Identify which cell holds the provided text, then report its [X, Y] central coordinate. 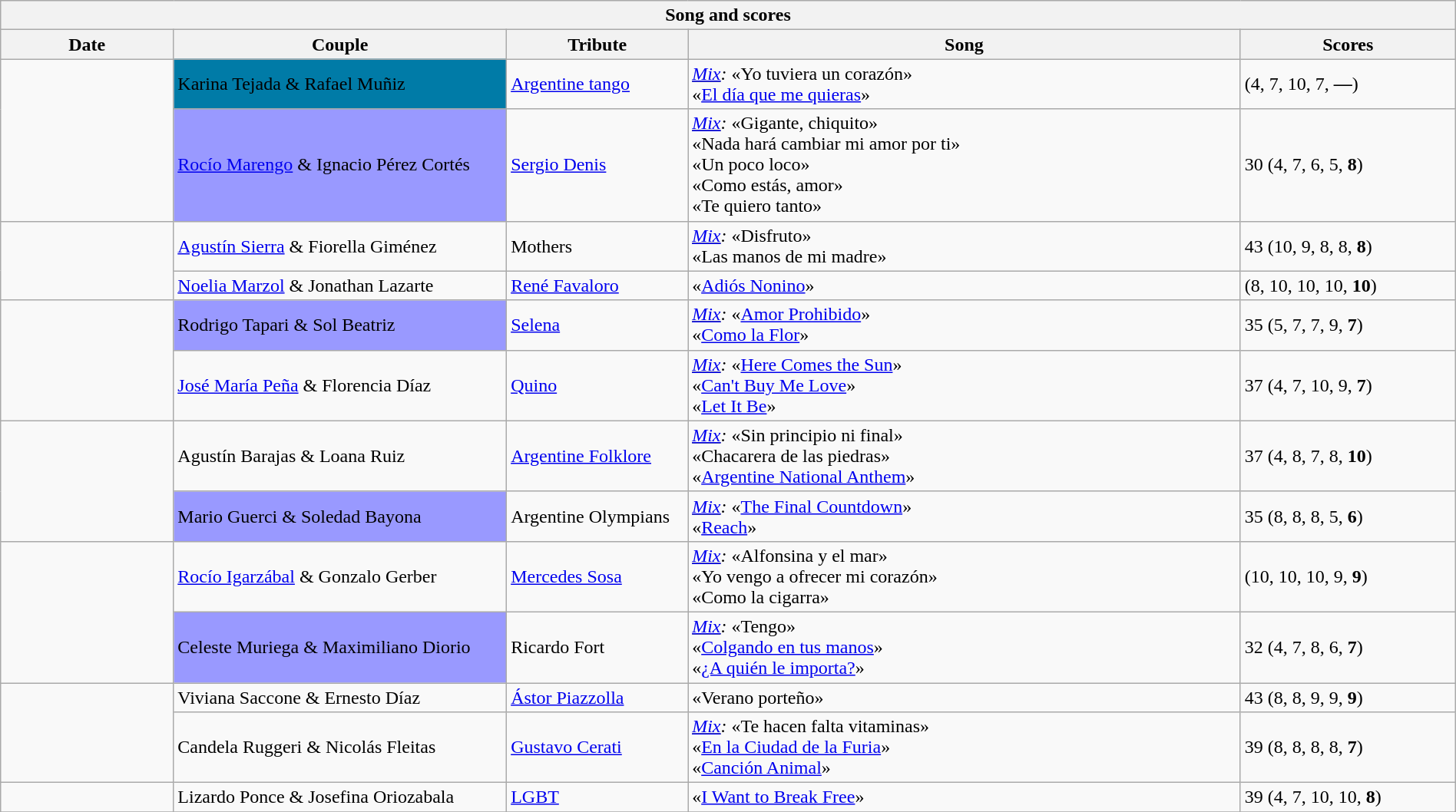
(8, 10, 10, 10, 10) [1348, 286]
«Verano porteño» [965, 698]
Candela Ruggeri & Nicolás Fleitas [340, 748]
Mix: «Te hacen falta vitaminas»«En la Ciudad de la Furia»«Canción Animal» [965, 748]
Mario Guerci & Soledad Bayona [340, 516]
José María Peña & Florencia Díaz [340, 385]
37 (4, 8, 7, 8, 10) [1348, 456]
Ricardo Fort [597, 647]
Mix: «Gigante, chiquito»«Nada hará cambiar mi amor por ti»«Un poco loco»«Como estás, amor»«Te quiero tanto» [965, 165]
Mix: «Tengo» «Colgando en tus manos» «¿A quién le importa?» [965, 647]
43 (10, 9, 8, 8, 8) [1348, 246]
Mix: «Disfruto» «Las manos de mi madre» [965, 246]
Scores [1348, 45]
Mix: «Alfonsina y el mar» «Yo vengo a ofrecer mi corazón» «Como la cigarra» [965, 576]
Ástor Piazzolla [597, 698]
Agustín Sierra & Fiorella Giménez [340, 246]
Tribute [597, 45]
Rocío Marengo & Ignacio Pérez Cortés [340, 165]
Mix: «Amor Prohibido» «Como la Flor» [965, 325]
35 (5, 7, 7, 9, 7) [1348, 325]
Selena [597, 325]
Quino [597, 385]
«Adiós Nonino» [965, 286]
Date [88, 45]
35 (8, 8, 8, 5, 6) [1348, 516]
«I Want to Break Free» [965, 797]
(4, 7, 10, 7, —) [1348, 84]
37 (4, 7, 10, 9, 7) [1348, 385]
Rocío Igarzábal & Gonzalo Gerber [340, 576]
32 (4, 7, 8, 6, 7) [1348, 647]
30 (4, 7, 6, 5, 8) [1348, 165]
Agustín Barajas & Loana Ruiz [340, 456]
Noelia Marzol & Jonathan Lazarte [340, 286]
Argentine Olympians [597, 516]
Rodrigo Tapari & Sol Beatriz [340, 325]
LGBT [597, 797]
Song and scores [728, 15]
Mix: «Sin principio ni final» «Chacarera de las piedras» «Argentine National Anthem» [965, 456]
(10, 10, 10, 9, 9) [1348, 576]
Mix: «Yo tuviera un corazón» «El día que me quieras» [965, 84]
39 (8, 8, 8, 8, 7) [1348, 748]
Mix: «The Final Countdown» «Reach» [965, 516]
Karina Tejada & Rafael Muñiz [340, 84]
Couple [340, 45]
Mothers [597, 246]
43 (8, 8, 9, 9, 9) [1348, 698]
Sergio Denis [597, 165]
Celeste Muriega & Maximiliano Diorio [340, 647]
Lizardo Ponce & Josefina Oriozabala [340, 797]
39 (4, 7, 10, 10, 8) [1348, 797]
Argentine Folklore [597, 456]
Gustavo Cerati [597, 748]
Song [965, 45]
Viviana Saccone & Ernesto Díaz [340, 698]
René Favaloro [597, 286]
Mix: «Here Comes the Sun»«Can't Buy Me Love»«Let It Be» [965, 385]
Argentine tango [597, 84]
Mercedes Sosa [597, 576]
